Output the (x, y) coordinate of the center of the cell containing the given text.  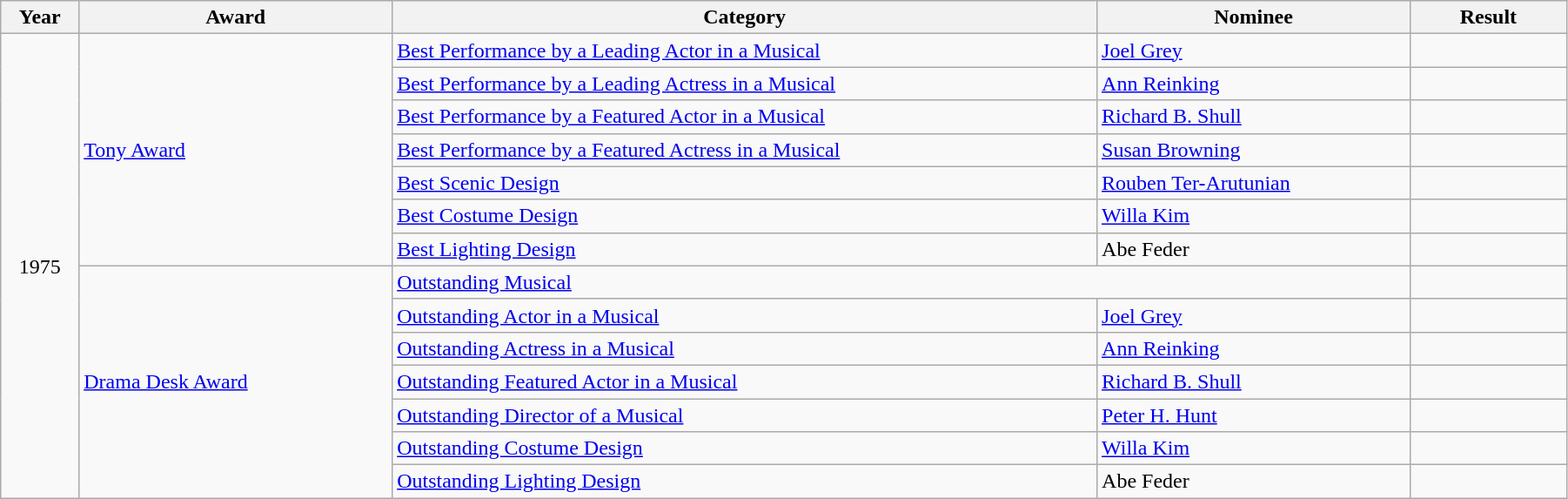
Best Performance by a Leading Actor in a Musical (745, 51)
Outstanding Lighting Design (745, 482)
Susan Browning (1254, 150)
Outstanding Musical (901, 282)
Award (236, 17)
Result (1488, 17)
Best Performance by a Featured Actor in a Musical (745, 117)
Drama Desk Award (236, 381)
Tony Award (236, 150)
Outstanding Costume Design (745, 448)
Peter H. Hunt (1254, 415)
1975 (40, 266)
Outstanding Featured Actor in a Musical (745, 381)
Best Performance by a Featured Actress in a Musical (745, 150)
Outstanding Director of a Musical (745, 415)
Outstanding Actress in a Musical (745, 348)
Outstanding Actor in a Musical (745, 315)
Rouben Ter-Arutunian (1254, 183)
Best Lighting Design (745, 249)
Best Performance by a Leading Actress in a Musical (745, 84)
Year (40, 17)
Best Scenic Design (745, 183)
Nominee (1254, 17)
Category (745, 17)
Best Costume Design (745, 216)
